Capture the cell that displays the provided text and extract its [X, Y] central coordinate. 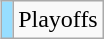
Playoffs [58, 20]
